For the text-containing cell, return its midpoint in (X, Y) coordinate format. 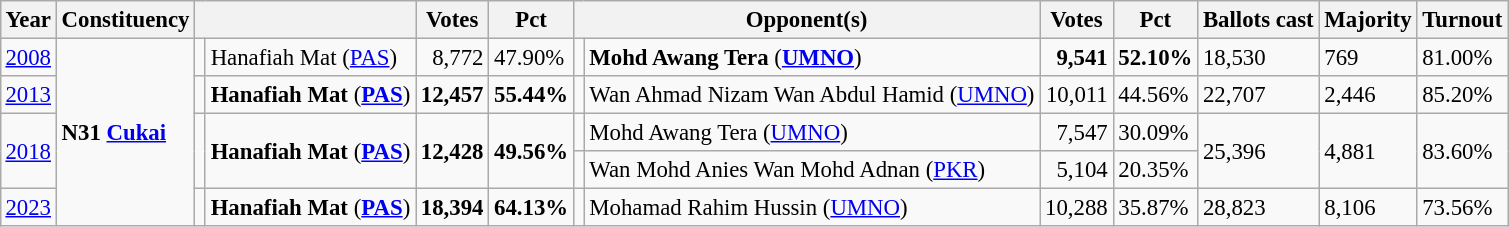
83.60% (1462, 152)
10,011 (1076, 95)
81.00% (1462, 57)
Turnout (1462, 20)
Ballots cast (1258, 20)
44.56% (1156, 95)
28,823 (1258, 208)
Mohamad Rahim Hussin (UMNO) (812, 208)
12,457 (452, 95)
85.20% (1462, 95)
N31 Cukai (125, 132)
52.10% (1156, 57)
30.09% (1156, 133)
7,547 (1076, 133)
49.56% (532, 152)
8,106 (1368, 208)
2018 (28, 152)
Opponent(s) (806, 20)
10,288 (1076, 208)
769 (1368, 57)
Constituency (125, 20)
8,772 (452, 57)
Wan Mohd Anies Wan Mohd Adnan (PKR) (812, 170)
64.13% (532, 208)
18,530 (1258, 57)
4,881 (1368, 152)
2,446 (1368, 95)
Majority (1368, 20)
2013 (28, 95)
2008 (28, 57)
73.56% (1462, 208)
Wan Ahmad Nizam Wan Abdul Hamid (UMNO) (812, 95)
Year (28, 20)
2023 (28, 208)
5,104 (1076, 170)
22,707 (1258, 95)
55.44% (532, 95)
12,428 (452, 152)
18,394 (452, 208)
47.90% (532, 57)
20.35% (1156, 170)
9,541 (1076, 57)
35.87% (1156, 208)
25,396 (1258, 152)
